Capture the cell that displays the provided text and extract its [x, y] central coordinate. 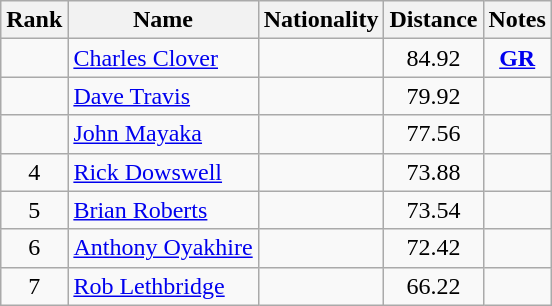
77.56 [434, 134]
6 [34, 248]
7 [34, 286]
4 [34, 172]
Rick Dowswell [163, 172]
Notes [517, 20]
72.42 [434, 248]
GR [517, 58]
John Mayaka [163, 134]
Nationality [321, 20]
Charles Clover [163, 58]
Name [163, 20]
Rob Lethbridge [163, 286]
79.92 [434, 96]
Distance [434, 20]
84.92 [434, 58]
Brian Roberts [163, 210]
5 [34, 210]
Anthony Oyakhire [163, 248]
66.22 [434, 286]
Rank [34, 20]
Dave Travis [163, 96]
73.54 [434, 210]
73.88 [434, 172]
